Determine the (x, y) coordinate at the center of the cell enclosing the given text.  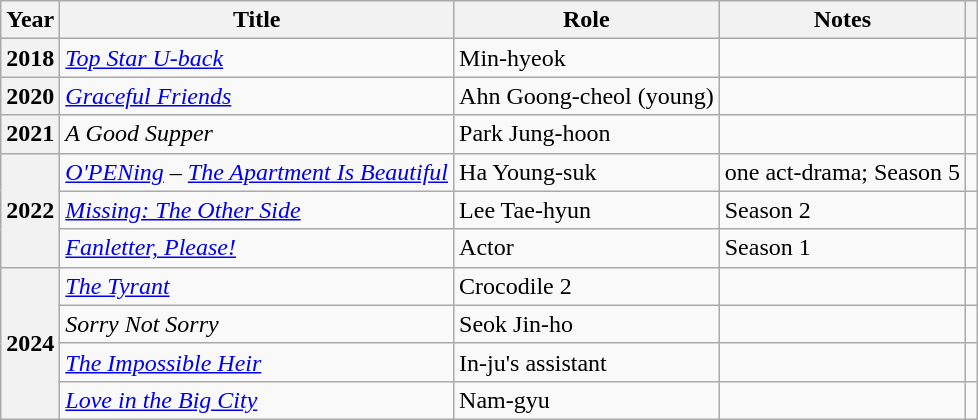
Season 2 (842, 210)
Year (30, 20)
2020 (30, 96)
2022 (30, 210)
Graceful Friends (257, 96)
Role (587, 20)
Lee Tae-hyun (587, 210)
Title (257, 20)
Ahn Goong-cheol (young) (587, 96)
one act-drama; Season 5 (842, 172)
Actor (587, 248)
Notes (842, 20)
The Impossible Heir (257, 362)
Ha Young-suk (587, 172)
Nam-gyu (587, 400)
Crocodile 2 (587, 286)
2024 (30, 343)
Fanletter, Please! (257, 248)
Top Star U-back (257, 58)
Park Jung-hoon (587, 134)
Seok Jin-ho (587, 324)
Love in the Big City (257, 400)
Missing: The Other Side (257, 210)
In-ju's assistant (587, 362)
Min-hyeok (587, 58)
2018 (30, 58)
Sorry Not Sorry (257, 324)
2021 (30, 134)
A Good Supper (257, 134)
The Tyrant (257, 286)
Season 1 (842, 248)
O'PENing – The Apartment Is Beautiful (257, 172)
